Find where the given text appears and provide that cell's center as [x, y] coordinate. 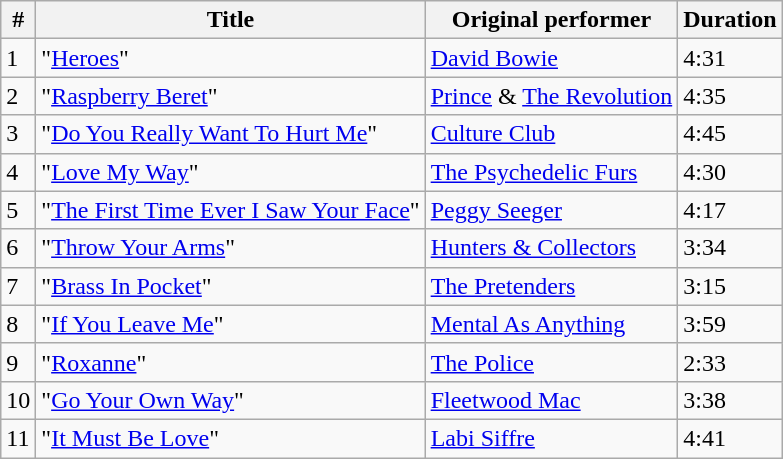
"Love My Way" [230, 172]
Labi Siffre [552, 438]
3 [18, 134]
11 [18, 438]
2:33 [730, 362]
Prince & The Revolution [552, 96]
The Psychedelic Furs [552, 172]
8 [18, 324]
6 [18, 248]
Culture Club [552, 134]
Peggy Seeger [552, 210]
1 [18, 58]
4:35 [730, 96]
4:31 [730, 58]
"Go Your Own Way" [230, 400]
3:34 [730, 248]
Original performer [552, 20]
"Raspberry Beret" [230, 96]
Hunters & Collectors [552, 248]
3:15 [730, 286]
7 [18, 286]
4:17 [730, 210]
The Pretenders [552, 286]
"If You Leave Me" [230, 324]
4:30 [730, 172]
"Heroes" [230, 58]
4 [18, 172]
5 [18, 210]
David Bowie [552, 58]
"Brass In Pocket" [230, 286]
The Police [552, 362]
9 [18, 362]
Duration [730, 20]
"Do You Really Want To Hurt Me" [230, 134]
"Throw Your Arms" [230, 248]
3:38 [730, 400]
Title [230, 20]
"It Must Be Love" [230, 438]
Fleetwood Mac [552, 400]
4:45 [730, 134]
"The First Time Ever I Saw Your Face" [230, 210]
3:59 [730, 324]
2 [18, 96]
Mental As Anything [552, 324]
4:41 [730, 438]
# [18, 20]
10 [18, 400]
"Roxanne" [230, 362]
